Return [X, Y] of the center of cell containing provided text 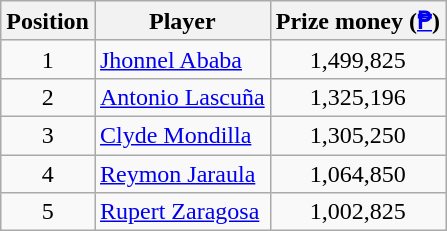
1,305,250 [358, 135]
3 [48, 135]
1,064,850 [358, 173]
1,002,825 [358, 212]
1,325,196 [358, 97]
Prize money (₱) [358, 21]
Reymon Jaraula [182, 173]
Position [48, 21]
Clyde Mondilla [182, 135]
2 [48, 97]
1,499,825 [358, 59]
Antonio Lascuña [182, 97]
1 [48, 59]
5 [48, 212]
Rupert Zaragosa [182, 212]
4 [48, 173]
Player [182, 21]
Jhonnel Ababa [182, 59]
